Determine the [x, y] coordinate at the center of the cell enclosing the given text.  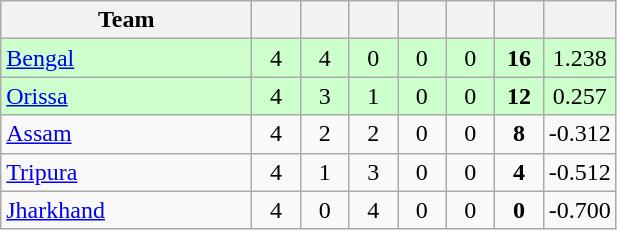
16 [520, 58]
Jharkhand [126, 210]
1.238 [580, 58]
Bengal [126, 58]
12 [520, 96]
-0.700 [580, 210]
Assam [126, 134]
Orissa [126, 96]
-0.312 [580, 134]
Team [126, 20]
0.257 [580, 96]
-0.512 [580, 172]
Tripura [126, 172]
8 [520, 134]
